Locate the cell with the specified text and output its [x, y] center coordinate. 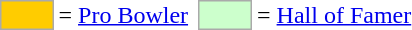
= Pro Bowler [124, 15]
